Identify which cell holds the provided text, then report its (x, y) central coordinate. 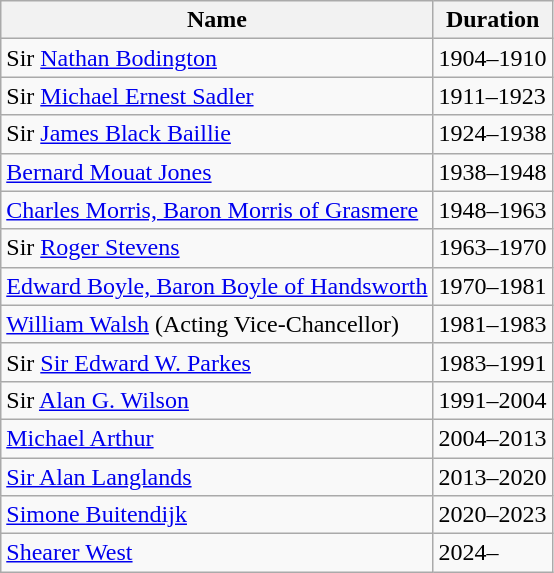
Shearer West (217, 553)
2024– (492, 553)
Sir James Black Baillie (217, 134)
1948–1963 (492, 210)
Sir Sir Edward W. Parkes (217, 362)
Michael Arthur (217, 438)
Charles Morris, Baron Morris of Grasmere (217, 210)
1904–1910 (492, 58)
Sir Nathan Bodington (217, 58)
1924–1938 (492, 134)
Duration (492, 20)
2020–2023 (492, 515)
1963–1970 (492, 248)
Sir Alan Langlands (217, 477)
Name (217, 20)
1991–2004 (492, 400)
Sir Roger Stevens (217, 248)
2013–2020 (492, 477)
2004–2013 (492, 438)
William Walsh (Acting Vice-Chancellor) (217, 324)
1983–1991 (492, 362)
1938–1948 (492, 172)
1970–1981 (492, 286)
Sir Michael Ernest Sadler (217, 96)
Edward Boyle, Baron Boyle of Handsworth (217, 286)
1911–1923 (492, 96)
Bernard Mouat Jones (217, 172)
Simone Buitendijk (217, 515)
Sir Alan G. Wilson (217, 400)
1981–1983 (492, 324)
